Provide the [x, y] coordinate of the cell's center where the given text is located.  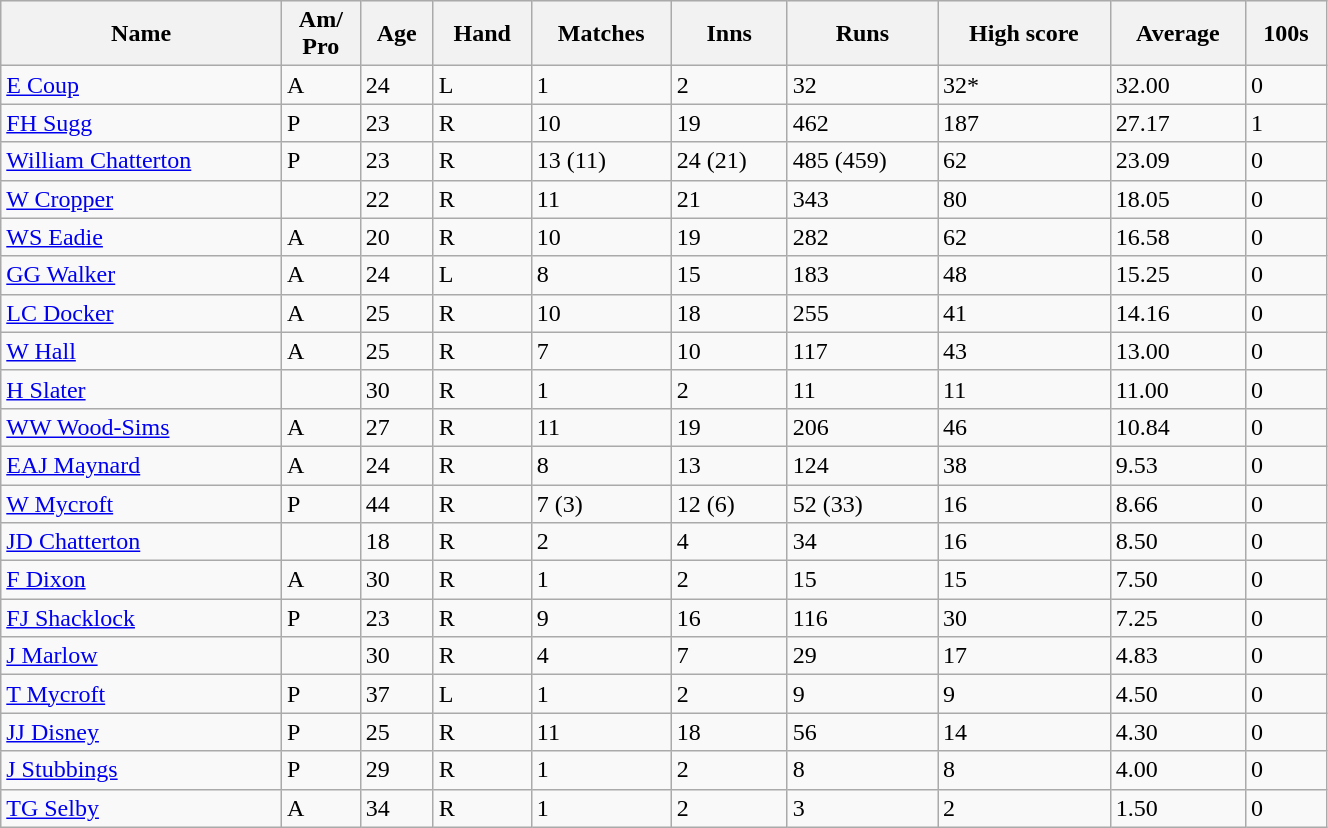
15.25 [1178, 275]
JD Chatterton [142, 542]
8.66 [1178, 503]
24 (21) [729, 161]
LC Docker [142, 313]
43 [1024, 351]
18.05 [1178, 199]
EAJ Maynard [142, 465]
27 [396, 427]
14 [1024, 732]
32.00 [1178, 85]
32 [862, 85]
Inns [729, 34]
282 [862, 237]
7.50 [1178, 580]
183 [862, 275]
124 [862, 465]
46 [1024, 427]
GG Walker [142, 275]
W Cropper [142, 199]
462 [862, 123]
4.00 [1178, 770]
27.17 [1178, 123]
4.30 [1178, 732]
187 [1024, 123]
4.83 [1178, 656]
1.50 [1178, 808]
H Slater [142, 389]
Am/Pro [320, 34]
Runs [862, 34]
FJ Shacklock [142, 618]
48 [1024, 275]
3 [862, 808]
J Marlow [142, 656]
4.50 [1178, 694]
Hand [482, 34]
12 (6) [729, 503]
37 [396, 694]
W Mycroft [142, 503]
JJ Disney [142, 732]
44 [396, 503]
16.58 [1178, 237]
W Hall [142, 351]
206 [862, 427]
13 [729, 465]
WS Eadie [142, 237]
William Chatterton [142, 161]
WW Wood-Sims [142, 427]
32* [1024, 85]
13.00 [1178, 351]
343 [862, 199]
485 (459) [862, 161]
17 [1024, 656]
8.50 [1178, 542]
52 (33) [862, 503]
11.00 [1178, 389]
41 [1024, 313]
7.25 [1178, 618]
21 [729, 199]
FH Sugg [142, 123]
TG Selby [142, 808]
High score [1024, 34]
Matches [601, 34]
F Dixon [142, 580]
23.09 [1178, 161]
Average [1178, 34]
117 [862, 351]
14.16 [1178, 313]
255 [862, 313]
13 (11) [601, 161]
38 [1024, 465]
T Mycroft [142, 694]
20 [396, 237]
E Coup [142, 85]
Name [142, 34]
10.84 [1178, 427]
56 [862, 732]
116 [862, 618]
7 (3) [601, 503]
J Stubbings [142, 770]
9.53 [1178, 465]
22 [396, 199]
Age [396, 34]
100s [1286, 34]
80 [1024, 199]
